Extract the [x, y] coordinate from the center of the cell holding the provided text.  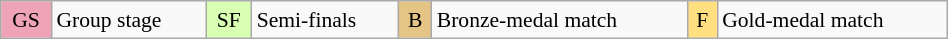
B [416, 20]
GS [26, 20]
SF [229, 20]
Semi-finals [326, 20]
Group stage [128, 20]
Bronze-medal match [560, 20]
F [702, 20]
Gold-medal match [832, 20]
